Provide the (X, Y) coordinate of the cell's center where the given text is located.  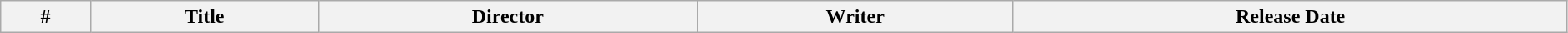
Writer (855, 17)
Title (204, 17)
Release Date (1290, 17)
# (45, 17)
Director (508, 17)
